Locate the cell with the specified text and output its [X, Y] center coordinate. 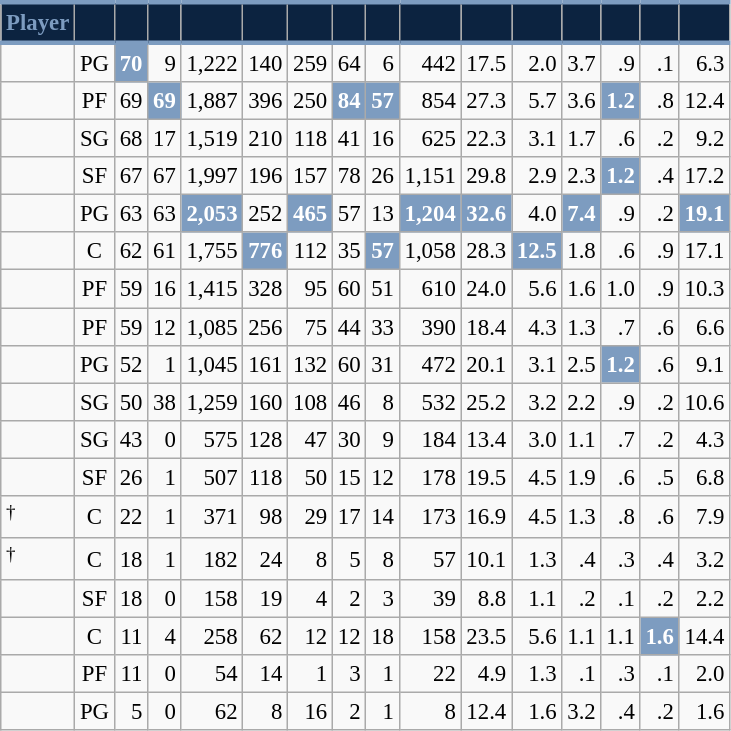
54 [212, 674]
140 [266, 62]
328 [266, 289]
256 [266, 327]
1,151 [430, 176]
32.6 [486, 214]
371 [212, 517]
24 [266, 559]
1.8 [582, 251]
182 [212, 559]
2.9 [537, 176]
27.3 [486, 101]
532 [430, 402]
15 [348, 477]
52 [130, 364]
258 [212, 637]
4.0 [537, 214]
1,415 [212, 289]
7.9 [704, 517]
10.3 [704, 289]
9.1 [704, 364]
442 [430, 62]
252 [266, 214]
.5 [660, 477]
8.8 [486, 599]
24.0 [486, 289]
19.1 [704, 214]
13 [382, 214]
1,204 [430, 214]
472 [430, 364]
160 [266, 402]
61 [164, 251]
18.4 [486, 327]
396 [266, 101]
29 [310, 517]
30 [348, 439]
2,053 [212, 214]
173 [430, 517]
6 [382, 62]
3.6 [582, 101]
10.6 [704, 402]
17.5 [486, 62]
3.0 [537, 439]
1.7 [582, 139]
6.3 [704, 62]
178 [430, 477]
12.5 [537, 251]
5.7 [537, 101]
25.2 [486, 402]
2.5 [582, 364]
31 [382, 364]
112 [310, 251]
776 [266, 251]
22.3 [486, 139]
1.0 [620, 289]
3.7 [582, 62]
259 [310, 62]
9.2 [704, 139]
161 [266, 364]
465 [310, 214]
1,259 [212, 402]
95 [310, 289]
6.6 [704, 327]
610 [430, 289]
4.9 [486, 674]
44 [348, 327]
70 [130, 62]
13.4 [486, 439]
108 [310, 402]
1,887 [212, 101]
132 [310, 364]
47 [310, 439]
210 [266, 139]
250 [310, 101]
1,755 [212, 251]
19 [266, 599]
625 [430, 139]
20.1 [486, 364]
19.5 [486, 477]
507 [212, 477]
128 [266, 439]
38 [164, 402]
41 [348, 139]
84 [348, 101]
184 [430, 439]
Player [38, 22]
2.3 [582, 176]
157 [310, 176]
35 [348, 251]
575 [212, 439]
51 [382, 289]
29.8 [486, 176]
33 [382, 327]
17.1 [704, 251]
78 [348, 176]
1,085 [212, 327]
68 [130, 139]
1,997 [212, 176]
39 [430, 599]
23.5 [486, 637]
64 [348, 62]
28.3 [486, 251]
14.4 [704, 637]
1,058 [430, 251]
75 [310, 327]
1,519 [212, 139]
854 [430, 101]
6.8 [704, 477]
43 [130, 439]
1,045 [212, 364]
7.4 [582, 214]
17.2 [704, 176]
390 [430, 327]
98 [266, 517]
10.1 [486, 559]
1,222 [212, 62]
46 [348, 402]
1.9 [582, 477]
16.9 [486, 517]
196 [266, 176]
